Search for the cell housing the specified text and yield its [x, y] center coordinate. 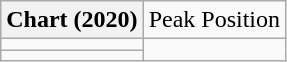
Peak Position [214, 20]
Chart (2020) [72, 20]
